Return the [X, Y] coordinate for the center point of the cell that contains the specified text.  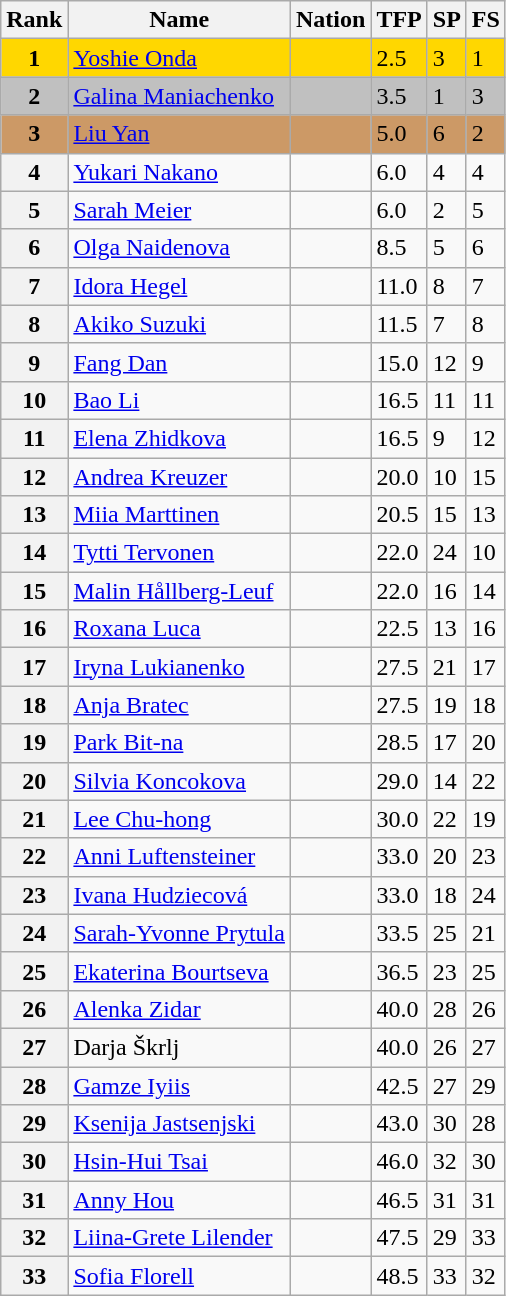
28.5 [399, 743]
46.5 [399, 1200]
Liina-Grete Lilender [180, 1238]
Ekaterina Bourtseva [180, 971]
Tytti Tervonen [180, 553]
Bao Li [180, 400]
Rank [34, 20]
Silvia Koncokova [180, 781]
FS [486, 20]
8.5 [399, 248]
TFP [399, 20]
Anny Hou [180, 1200]
Alenka Zidar [180, 1009]
Ivana Hudziecová [180, 895]
Malin Hållberg-Leuf [180, 591]
Yoshie Onda [180, 58]
Liu Yan [180, 134]
29.0 [399, 781]
Gamze Iyiis [180, 1085]
46.0 [399, 1162]
Anni Luftensteiner [180, 857]
Sarah Meier [180, 210]
Idora Hegel [180, 286]
11.0 [399, 286]
Darja Škrlj [180, 1047]
5.0 [399, 134]
Akiko Suzuki [180, 324]
Park Bit-na [180, 743]
Galina Maniachenko [180, 96]
Andrea Kreuzer [180, 477]
30.0 [399, 819]
20.5 [399, 515]
Name [180, 20]
36.5 [399, 971]
Elena Zhidkova [180, 438]
11.5 [399, 324]
22.5 [399, 629]
20.0 [399, 477]
48.5 [399, 1276]
43.0 [399, 1124]
SP [446, 20]
42.5 [399, 1085]
Lee Chu-hong [180, 819]
Olga Naidenova [180, 248]
Anja Bratec [180, 705]
Roxana Luca [180, 629]
2.5 [399, 58]
3.5 [399, 96]
47.5 [399, 1238]
Iryna Lukianenko [180, 667]
Sarah-Yvonne Prytula [180, 933]
Yukari Nakano [180, 172]
15.0 [399, 362]
Fang Dan [180, 362]
Nation [330, 20]
Ksenija Jastsenjski [180, 1124]
Hsin-Hui Tsai [180, 1162]
Miia Marttinen [180, 515]
33.5 [399, 933]
Sofia Florell [180, 1276]
